Locate the cell with the specified text and output its (X, Y) center coordinate. 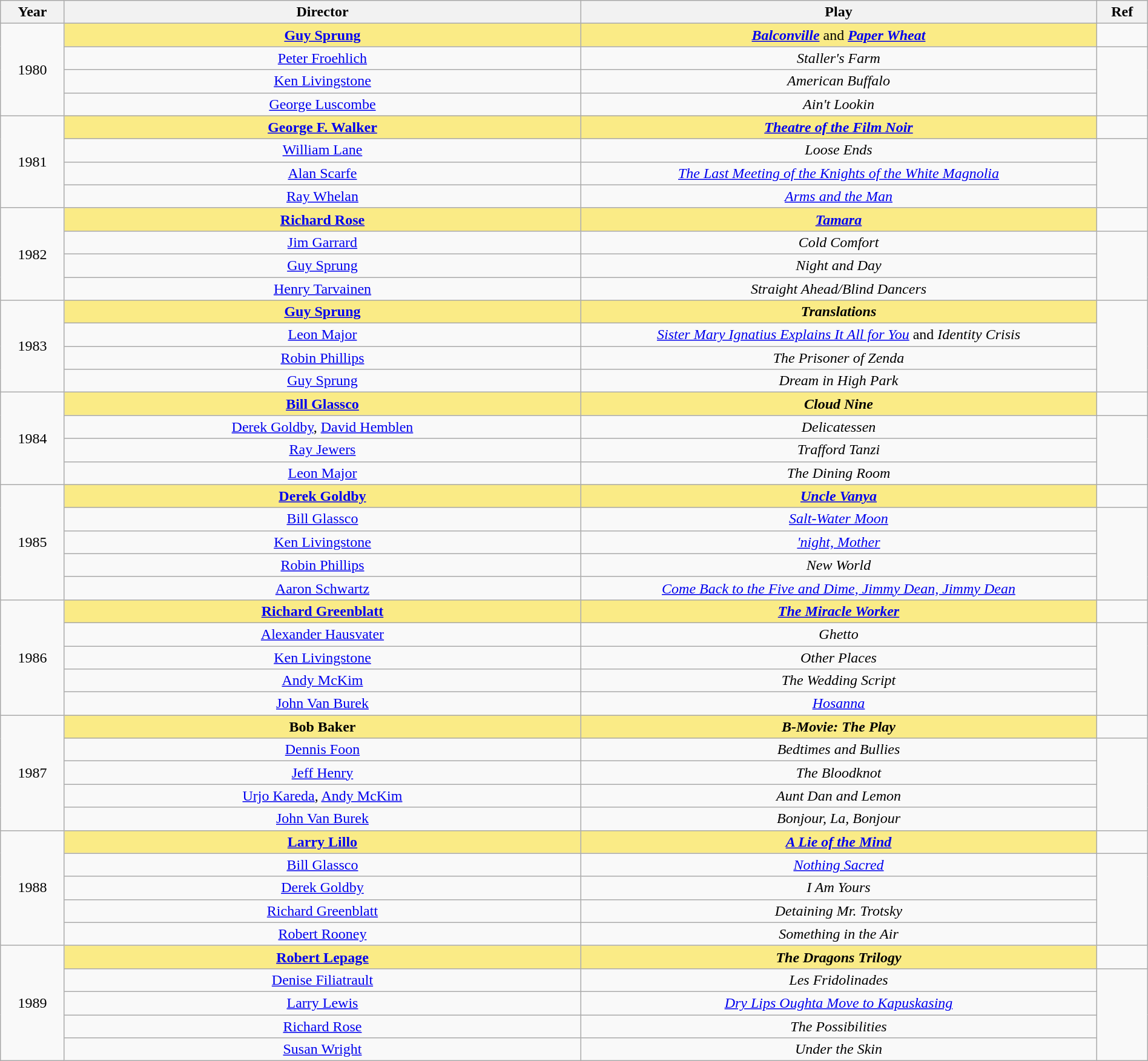
Ray Whelan (322, 196)
Andy McKim (322, 681)
Aunt Dan and Lemon (839, 796)
Other Places (839, 657)
Staller's Farm (839, 58)
The Dining Room (839, 473)
The Last Meeting of the Knights of the White Magnolia (839, 173)
Under the Skin (839, 1049)
Straight Ahead/Blind Dancers (839, 289)
1980 (33, 70)
Nothing Sacred (839, 865)
Delicatessen (839, 427)
Night and Day (839, 265)
Derek Goldby, David Hemblen (322, 427)
Ray Jewers (322, 450)
1988 (33, 888)
Denise Filiatrault (322, 980)
Bonjour, La, Bonjour (839, 819)
Urjo Kareda, Andy McKim (322, 796)
The Bloodknot (839, 773)
The Miracle Worker (839, 611)
Dream in High Park (839, 381)
William Lane (322, 150)
Year (33, 12)
1989 (33, 1003)
Larry Lillo (322, 842)
Les Fridolinades (839, 980)
New World (839, 565)
Loose Ends (839, 150)
Robert Rooney (322, 934)
Henry Tarvainen (322, 289)
Alan Scarfe (322, 173)
George Luscombe (322, 104)
Dennis Foon (322, 750)
Cold Comfort (839, 242)
Jeff Henry (322, 773)
Director (322, 12)
Ref (1122, 12)
American Buffalo (839, 81)
Cloud Nine (839, 404)
Sister Mary Ignatius Explains It All for You and Identity Crisis (839, 335)
George F. Walker (322, 127)
1982 (33, 254)
1981 (33, 162)
Arms and the Man (839, 196)
Peter Froehlich (322, 58)
Aaron Schwartz (322, 588)
'night, Mother (839, 542)
Jim Garrard (322, 242)
Theatre of the Film Noir (839, 127)
The Possibilities (839, 1026)
The Prisoner of Zenda (839, 358)
Translations (839, 312)
Detaining Mr. Trotsky (839, 911)
A Lie of the Mind (839, 842)
1985 (33, 542)
Trafford Tanzi (839, 450)
Larry Lewis (322, 1003)
Ain't Lookin (839, 104)
1983 (33, 346)
Play (839, 12)
Salt-Water Moon (839, 519)
I Am Yours (839, 888)
Tamara (839, 219)
Come Back to the Five and Dime, Jimmy Dean, Jimmy Dean (839, 588)
Hosanna (839, 704)
1984 (33, 438)
Ghetto (839, 634)
Dry Lips Oughta Move to Kapuskasing (839, 1003)
The Dragons Trilogy (839, 957)
Something in the Air (839, 934)
1986 (33, 657)
Robert Lepage (322, 957)
1987 (33, 773)
Susan Wright (322, 1049)
Bedtimes and Bullies (839, 750)
Uncle Vanya (839, 496)
Bob Baker (322, 727)
Alexander Hausvater (322, 634)
B-Movie: The Play (839, 727)
Balconville and Paper Wheat (839, 35)
The Wedding Script (839, 681)
